From the cell containing the given text, extract its center point as (X, Y) coordinate. 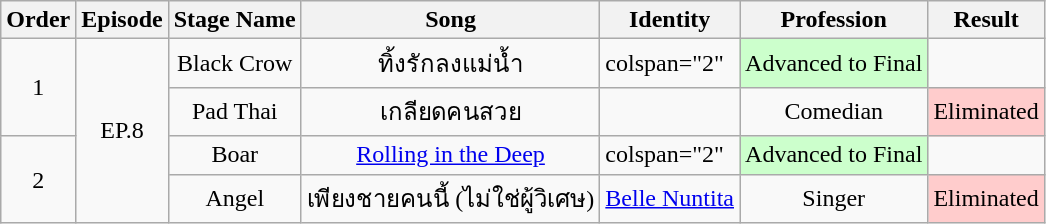
Identity (670, 20)
Order (38, 20)
Boar (234, 155)
เพียงชายคนนี้ (ไม่ใช่ผู้วิเศษ) (450, 198)
Black Crow (234, 64)
Belle Nuntita (670, 198)
2 (38, 180)
Profession (834, 20)
Episode (122, 20)
Song (450, 20)
Comedian (834, 112)
Pad Thai (234, 112)
1 (38, 88)
เกลียดคนสวย (450, 112)
Result (986, 20)
Singer (834, 198)
EP.8 (122, 131)
Rolling in the Deep (450, 155)
ทิ้งรักลงแม่น้ำ (450, 64)
Angel (234, 198)
Stage Name (234, 20)
